Identify which cell holds the provided text, then report its [X, Y] central coordinate. 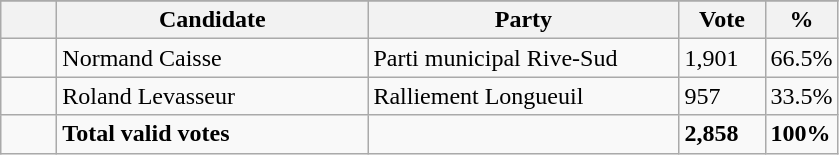
Total valid votes [212, 134]
66.5% [802, 58]
Party [524, 20]
Ralliement Longueuil [524, 96]
Normand Caisse [212, 58]
2,858 [722, 134]
% [802, 20]
957 [722, 96]
Candidate [212, 20]
1,901 [722, 58]
100% [802, 134]
Roland Levasseur [212, 96]
Parti municipal Rive-Sud [524, 58]
Vote [722, 20]
33.5% [802, 96]
